Scan for the cell matching the given text and deliver its (X, Y) coordinate at center. 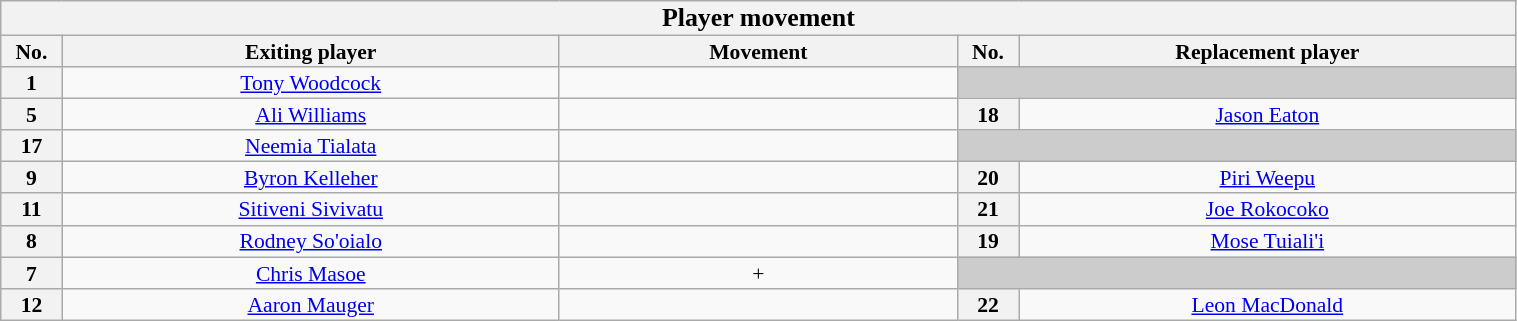
17 (32, 146)
9 (32, 178)
Rodney So'oialo (310, 241)
Ali Williams (310, 114)
Sitiveni Sivivatu (310, 209)
7 (32, 273)
+ (758, 273)
Replacement player (1268, 51)
Leon MacDonald (1268, 304)
18 (988, 114)
11 (32, 209)
Neemia Tialata (310, 146)
Mose Tuiali'i (1268, 241)
12 (32, 304)
Piri Weepu (1268, 178)
21 (988, 209)
Chris Masoe (310, 273)
Tony Woodcock (310, 82)
Player movement (758, 18)
Exiting player (310, 51)
Joe Rokocoko (1268, 209)
Byron Kelleher (310, 178)
22 (988, 304)
Movement (758, 51)
5 (32, 114)
20 (988, 178)
19 (988, 241)
1 (32, 82)
Jason Eaton (1268, 114)
8 (32, 241)
Aaron Mauger (310, 304)
